Identify which cell holds the provided text, then report its (x, y) central coordinate. 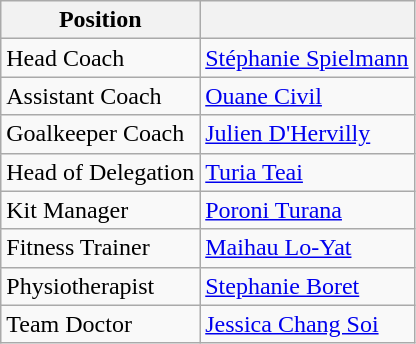
Jessica Chang Soi (307, 324)
Physiotherapist (100, 286)
Kit Manager (100, 210)
Stéphanie Spielmann (307, 58)
Maihau Lo-Yat (307, 248)
Stephanie Boret (307, 286)
Assistant Coach (100, 96)
Goalkeeper Coach (100, 134)
Poroni Turana (307, 210)
Team Doctor (100, 324)
Head Coach (100, 58)
Ouane Civil (307, 96)
Fitness Trainer (100, 248)
Turia Teai (307, 172)
Position (100, 20)
Julien D'Hervilly (307, 134)
Head of Delegation (100, 172)
